Locate the cell with the specified text and output its (X, Y) center coordinate. 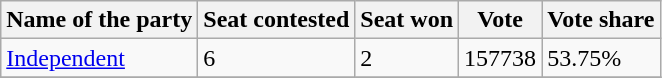
2 (407, 58)
53.75% (601, 58)
Name of the party (100, 20)
Seat contested (276, 20)
6 (276, 58)
Independent (100, 58)
Seat won (407, 20)
Vote share (601, 20)
157738 (500, 58)
Vote (500, 20)
